Extract the [X, Y] coordinate from the center of the cell holding the provided text.  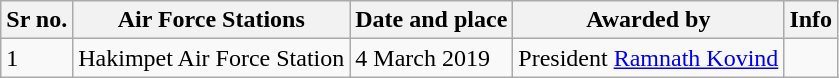
Sr no. [37, 20]
President Ramnath Kovind [648, 58]
Awarded by [648, 20]
1 [37, 58]
Info [811, 20]
Air Force Stations [212, 20]
4 March 2019 [432, 58]
Date and place [432, 20]
Hakimpet Air Force Station [212, 58]
